Output the [X, Y] coordinate of the center of the cell containing the given text.  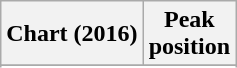
Chart (2016) [72, 34]
Peakposition [189, 34]
